Provide the (x, y) coordinate of the cell's center where the given text is located.  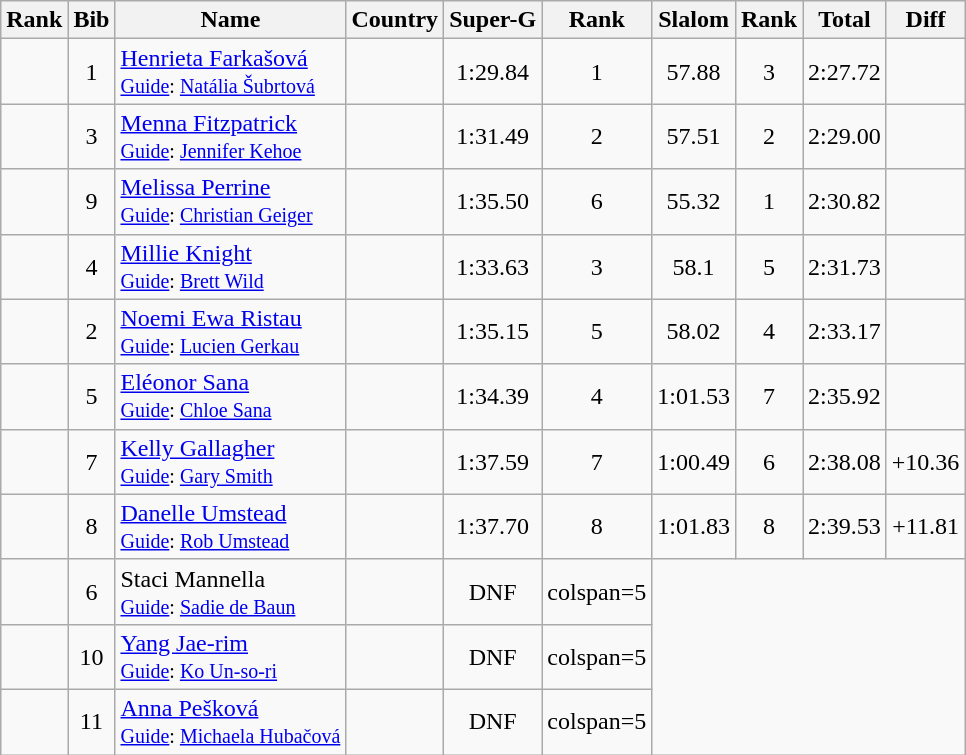
1:34.39 (493, 396)
Millie KnightGuide: Brett Wild (230, 266)
2:39.53 (845, 526)
1:37.70 (493, 526)
Melissa PerrineGuide: Christian Geiger (230, 202)
2:38.08 (845, 462)
Menna FitzpatrickGuide: Jennifer Kehoe (230, 136)
Diff (926, 20)
9 (92, 202)
1:35.15 (493, 332)
2:30.82 (845, 202)
2:29.00 (845, 136)
Total (845, 20)
Slalom (694, 20)
58.02 (694, 332)
1:33.63 (493, 266)
1:35.50 (493, 202)
1:37.59 (493, 462)
Henrieta FarkašováGuide: Natália Šubrtová (230, 72)
1:01.83 (694, 526)
1:31.49 (493, 136)
1:29.84 (493, 72)
57.88 (694, 72)
1:01.53 (694, 396)
2:35.92 (845, 396)
57.51 (694, 136)
Country (395, 20)
Name (230, 20)
Super-G (493, 20)
Bib (92, 20)
2:33.17 (845, 332)
Danelle UmsteadGuide: Rob Umstead (230, 526)
10 (92, 656)
+11.81 (926, 526)
Anna PeškováGuide: Michaela Hubačová (230, 722)
Staci MannellaGuide: Sadie de Baun (230, 592)
58.1 (694, 266)
Eléonor SanaGuide: Chloe Sana (230, 396)
Noemi Ewa RistauGuide: Lucien Gerkau (230, 332)
Kelly GallagherGuide: Gary Smith (230, 462)
Yang Jae-rimGuide: Ko Un-so-ri (230, 656)
+10.36 (926, 462)
2:31.73 (845, 266)
55.32 (694, 202)
2:27.72 (845, 72)
1:00.49 (694, 462)
11 (92, 722)
